Capture the cell that displays the provided text and extract its (x, y) central coordinate. 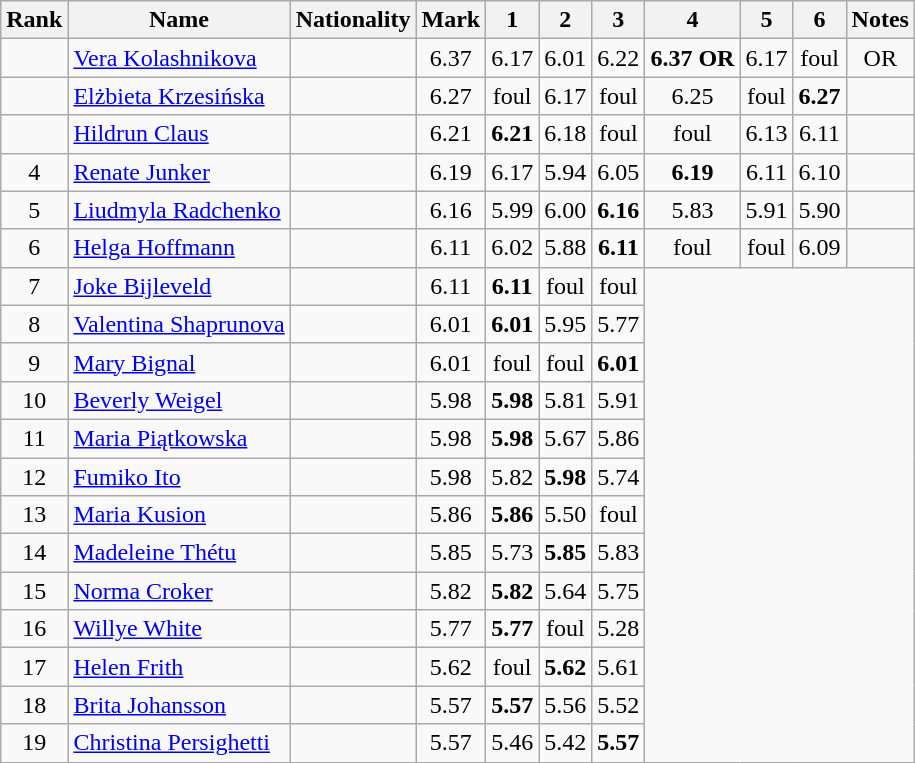
5.94 (566, 172)
2 (566, 20)
5.50 (566, 515)
Vera Kolashnikova (179, 58)
3 (618, 20)
OR (880, 58)
Renate Junker (179, 172)
17 (34, 667)
18 (34, 705)
Christina Persighetti (179, 743)
Helen Frith (179, 667)
5.88 (566, 248)
15 (34, 591)
Fumiko Ito (179, 477)
6.00 (566, 210)
Name (179, 20)
5.95 (566, 324)
6.18 (566, 134)
Willye White (179, 629)
6.05 (618, 172)
6.09 (820, 248)
5.46 (512, 743)
5.56 (566, 705)
13 (34, 515)
Helga Hoffmann (179, 248)
Hildrun Claus (179, 134)
9 (34, 362)
5.52 (618, 705)
Joke Bijleveld (179, 286)
10 (34, 400)
5.75 (618, 591)
5.67 (566, 438)
Beverly Weigel (179, 400)
6.22 (618, 58)
7 (34, 286)
Brita Johansson (179, 705)
11 (34, 438)
Mary Bignal (179, 362)
Madeleine Thétu (179, 553)
6.37 OR (692, 58)
Nationality (353, 20)
6.02 (512, 248)
5.28 (618, 629)
19 (34, 743)
5.81 (566, 400)
6.25 (692, 96)
5.64 (566, 591)
6.10 (820, 172)
1 (512, 20)
16 (34, 629)
Elżbieta Krzesińska (179, 96)
Maria Kusion (179, 515)
Rank (34, 20)
8 (34, 324)
Mark (451, 20)
Norma Croker (179, 591)
5.99 (512, 210)
6.37 (451, 58)
6.13 (766, 134)
5.90 (820, 210)
Liudmyla Radchenko (179, 210)
12 (34, 477)
14 (34, 553)
5.73 (512, 553)
Maria Piątkowska (179, 438)
5.42 (566, 743)
5.61 (618, 667)
5.74 (618, 477)
Notes (880, 20)
Valentina Shaprunova (179, 324)
